Detect which cell encompasses the target text, then output its (X, Y) center coordinate. 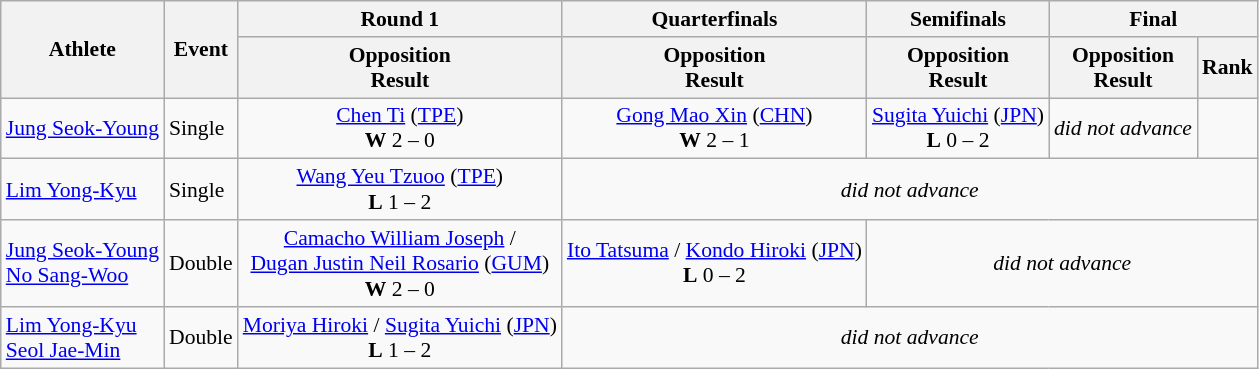
Sugita Yuichi (JPN)L 0 – 2 (958, 128)
Event (201, 50)
Jung Seok-Young No Sang-Woo (82, 264)
Athlete (82, 50)
Camacho William Joseph / Dugan Justin Neil Rosario (GUM)W 2 – 0 (400, 264)
Gong Mao Xin (CHN)W 2 – 1 (714, 128)
Ito Tatsuma / Kondo Hiroki (JPN)L 0 – 2 (714, 264)
Lim Yong-Kyu (82, 190)
Lim Yong-Kyu Seol Jae-Min (82, 338)
Quarterfinals (714, 19)
Jung Seok-Young (82, 128)
Round 1 (400, 19)
Moriya Hiroki / Sugita Yuichi (JPN)L 1 – 2 (400, 338)
Final (1154, 19)
Chen Ti (TPE)W 2 – 0 (400, 128)
Semifinals (958, 19)
Wang Yeu Tzuoo (TPE)L 1 – 2 (400, 190)
Rank (1228, 68)
